Return the (x, y) coordinate for the center point of the cell that contains the specified text.  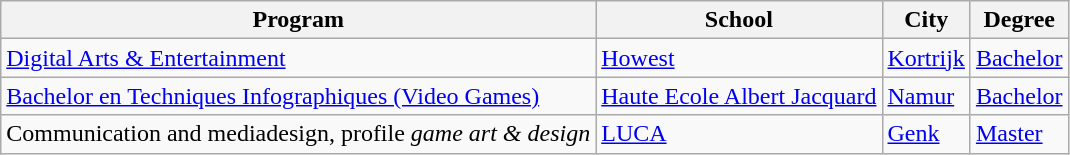
Master (1019, 134)
Bachelor en Techniques Infographiques (Video Games) (298, 96)
Kortrijk (926, 58)
Genk (926, 134)
City (926, 20)
Communication and mediadesign, profile game art & design (298, 134)
Degree (1019, 20)
Haute Ecole Albert Jacquard (739, 96)
Program (298, 20)
School (739, 20)
LUCA (739, 134)
Digital Arts & Entertainment (298, 58)
Namur (926, 96)
Howest (739, 58)
